Search for the cell housing the specified text and yield its [x, y] center coordinate. 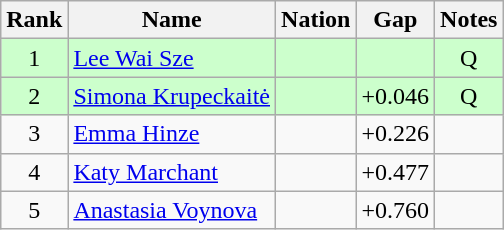
Notes [469, 20]
Nation [316, 20]
Anastasia Voynova [172, 210]
+0.760 [396, 210]
4 [34, 172]
Gap [396, 20]
2 [34, 96]
Emma Hinze [172, 134]
+0.226 [396, 134]
1 [34, 58]
Simona Krupeckaitė [172, 96]
5 [34, 210]
Lee Wai Sze [172, 58]
+0.477 [396, 172]
Name [172, 20]
+0.046 [396, 96]
Katy Marchant [172, 172]
3 [34, 134]
Rank [34, 20]
